Pinpoint the cell where the given text exists, returning its [X, Y] midpoint coordinate. 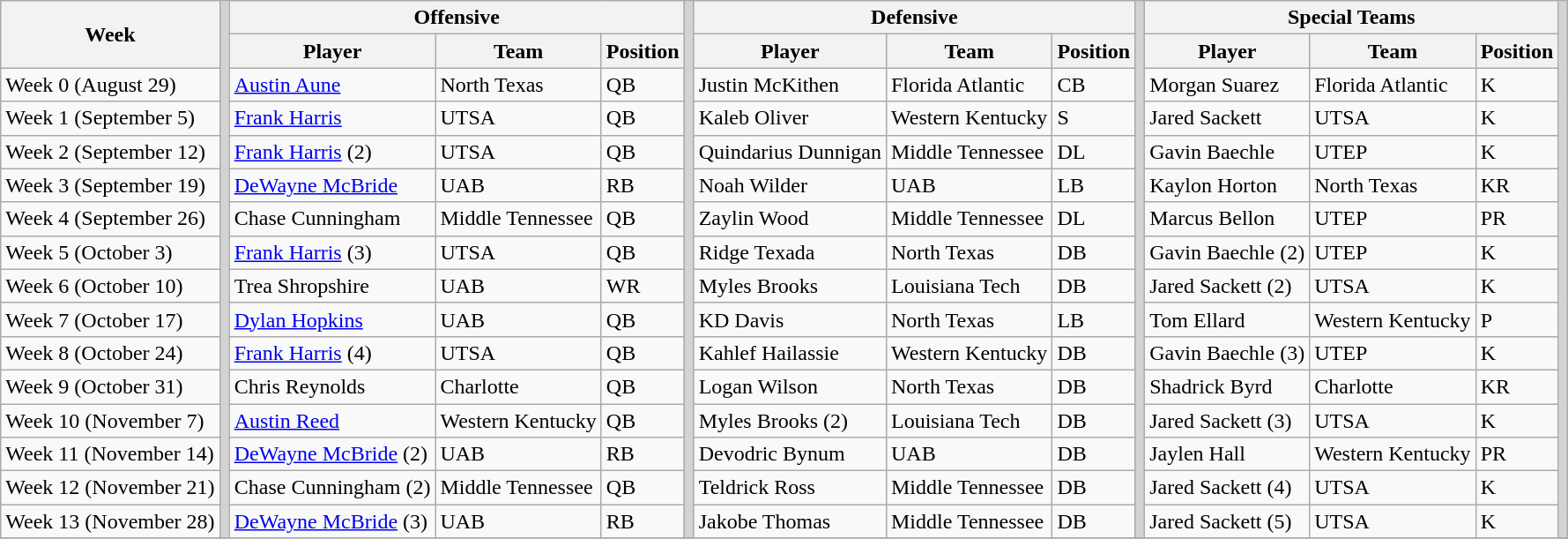
Kaylon Horton [1227, 185]
Gavin Baechle (2) [1227, 252]
Austin Aune [332, 85]
Frank Harris [332, 118]
Jared Sackett (3) [1227, 421]
CB [1094, 85]
Kahlef Hailassie [790, 353]
Myles Brooks (2) [790, 421]
Week 11 (November 14) [110, 454]
KD Davis [790, 319]
Week 4 (September 26) [110, 219]
Week 12 (November 21) [110, 488]
Frank Harris (4) [332, 353]
Austin Reed [332, 421]
P [1517, 319]
Dylan Hopkins [332, 319]
Week 9 (October 31) [110, 386]
Week 10 (November 7) [110, 421]
Morgan Suarez [1227, 85]
Noah Wilder [790, 185]
Week 5 (October 3) [110, 252]
Myles Brooks [790, 286]
DeWayne McBride [332, 185]
Jakobe Thomas [790, 521]
DeWayne McBride (2) [332, 454]
Teldrick Ross [790, 488]
Trea Shropshire [332, 286]
Week 1 (September 5) [110, 118]
Quindarius Dunnigan [790, 152]
Justin McKithen [790, 85]
Week 13 (November 28) [110, 521]
Chase Cunningham [332, 219]
Jared Sackett (4) [1227, 488]
Week [110, 34]
Kaleb Oliver [790, 118]
Jared Sackett (5) [1227, 521]
Tom Ellard [1227, 319]
Week 7 (October 17) [110, 319]
Zaylin Wood [790, 219]
Devodric Bynum [790, 454]
Gavin Baechle [1227, 152]
Frank Harris (3) [332, 252]
Week 2 (September 12) [110, 152]
Week 3 (September 19) [110, 185]
Frank Harris (2) [332, 152]
Week 8 (October 24) [110, 353]
Week 6 (October 10) [110, 286]
Jared Sackett [1227, 118]
Jaylen Hall [1227, 454]
S [1094, 118]
Defensive [915, 18]
Special Teams [1352, 18]
Offensive [457, 18]
Chase Cunningham (2) [332, 488]
WR [643, 286]
Week 0 (August 29) [110, 85]
Ridge Texada [790, 252]
Logan Wilson [790, 386]
DeWayne McBride (3) [332, 521]
Shadrick Byrd [1227, 386]
Gavin Baechle (3) [1227, 353]
Chris Reynolds [332, 386]
Marcus Bellon [1227, 219]
Jared Sackett (2) [1227, 286]
